Identify which cell holds the provided text, then report its (X, Y) central coordinate. 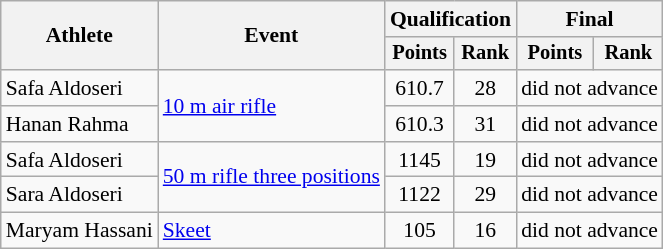
610.3 (420, 124)
19 (485, 160)
Qualification (450, 19)
16 (485, 231)
1145 (420, 160)
Athlete (80, 36)
50 m rifle three positions (272, 178)
1122 (420, 195)
10 m air rifle (272, 106)
29 (485, 195)
Skeet (272, 231)
Final (590, 19)
31 (485, 124)
Event (272, 36)
Sara Aldoseri (80, 195)
610.7 (420, 88)
28 (485, 88)
105 (420, 231)
Maryam Hassani (80, 231)
Hanan Rahma (80, 124)
